Scan for the cell matching the given text and deliver its [x, y] coordinate at center. 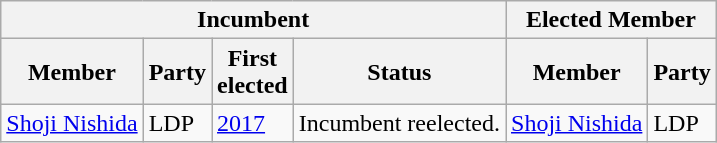
Incumbent reelected. [399, 123]
2017 [253, 123]
Incumbent [254, 20]
Firstelected [253, 72]
Elected Member [612, 20]
Status [399, 72]
